Scan for the cell matching the given text and deliver its (x, y) coordinate at center. 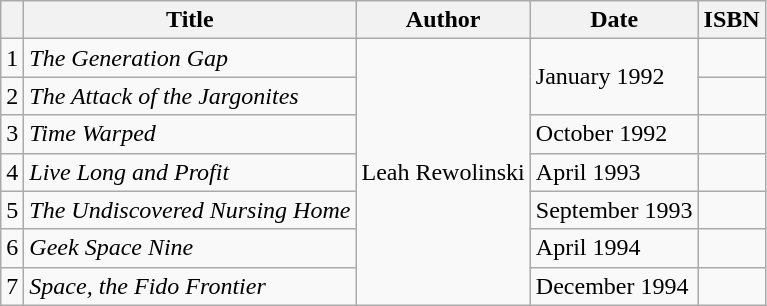
April 1993 (614, 172)
April 1994 (614, 248)
Geek Space Nine (190, 248)
2 (12, 96)
Author (443, 20)
6 (12, 248)
5 (12, 210)
January 1992 (614, 77)
The Undiscovered Nursing Home (190, 210)
Leah Rewolinski (443, 172)
Space, the Fido Frontier (190, 286)
Date (614, 20)
December 1994 (614, 286)
3 (12, 134)
The Generation Gap (190, 58)
September 1993 (614, 210)
7 (12, 286)
4 (12, 172)
ISBN (732, 20)
October 1992 (614, 134)
Title (190, 20)
Time Warped (190, 134)
1 (12, 58)
The Attack of the Jargonites (190, 96)
Live Long and Profit (190, 172)
